Search for the cell housing the specified text and yield its [x, y] center coordinate. 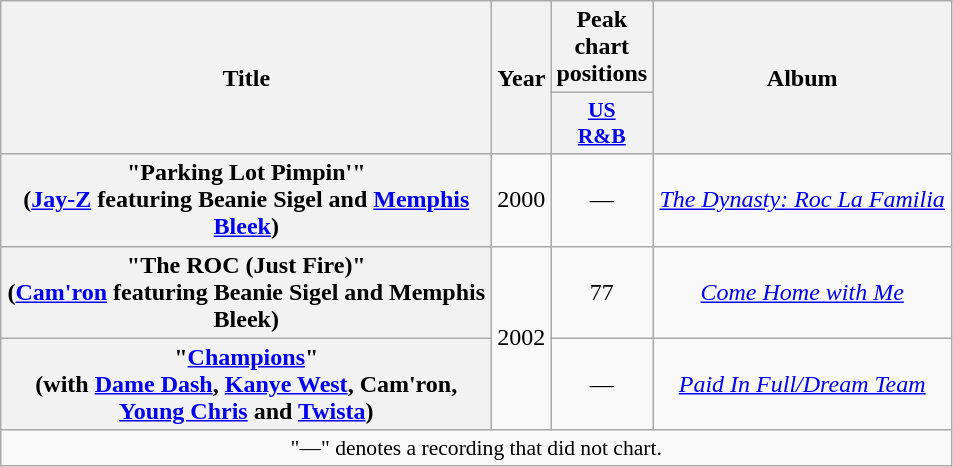
Year [522, 78]
Paid In Full/Dream Team [802, 384]
"Champions"(with Dame Dash, Kanye West, Cam'ron, Young Chris and Twista) [246, 384]
The Dynasty: Roc La Familia [802, 200]
USR&B [602, 124]
"The ROC (Just Fire)"(Cam'ron featuring Beanie Sigel and Memphis Bleek) [246, 292]
Peak chart positions [602, 47]
77 [602, 292]
Come Home with Me [802, 292]
"Parking Lot Pimpin'"(Jay-Z featuring Beanie Sigel and Memphis Bleek) [246, 200]
"—" denotes a recording that did not chart. [476, 448]
Album [802, 78]
2000 [522, 200]
Title [246, 78]
2002 [522, 338]
